Provide the [X, Y] coordinate of the cell's center where the given text is located.  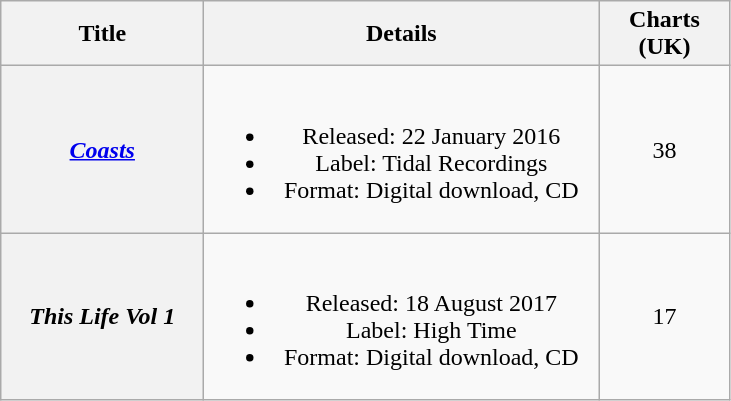
Title [102, 34]
This Life Vol 1 [102, 316]
38 [664, 150]
Charts (UK) [664, 34]
17 [664, 316]
Coasts [102, 150]
Details [402, 34]
Released: 18 August 2017Label: High TimeFormat: Digital download, CD [402, 316]
Released: 22 January 2016Label: Tidal RecordingsFormat: Digital download, CD [402, 150]
